Locate the cell with the specified text and output its [X, Y] center coordinate. 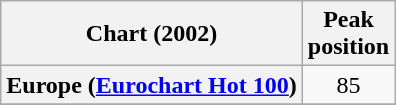
85 [348, 85]
Peakposition [348, 34]
Chart (2002) [152, 34]
Europe (Eurochart Hot 100) [152, 85]
